From the cell containing the given text, extract its center point as [X, Y] coordinate. 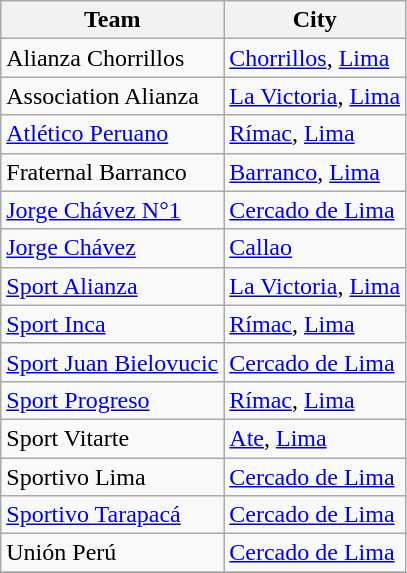
Sport Progreso [112, 400]
City [315, 20]
Unión Perú [112, 553]
Jorge Chávez N°1 [112, 210]
Alianza Chorrillos [112, 58]
Fraternal Barranco [112, 172]
Atlético Peruano [112, 134]
Association Alianza [112, 96]
Sportivo Tarapacá [112, 515]
Callao [315, 248]
Team [112, 20]
Chorrillos, Lima [315, 58]
Sport Juan Bielovucic [112, 362]
Jorge Chávez [112, 248]
Ate, Lima [315, 438]
Sport Alianza [112, 286]
Barranco, Lima [315, 172]
Sport Vitarte [112, 438]
Sport Inca [112, 324]
Sportivo Lima [112, 477]
